Capture the cell that displays the provided text and extract its [x, y] central coordinate. 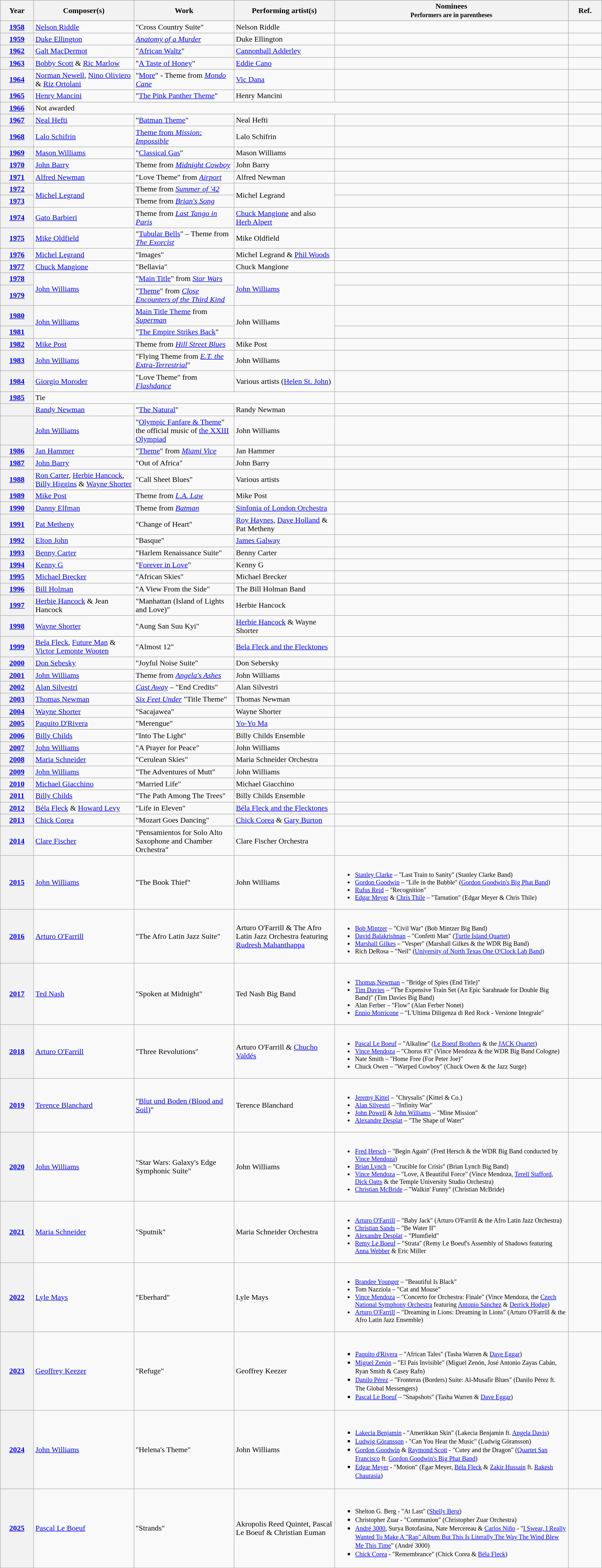
1968 [17, 137]
1997 [17, 605]
"Main Title" from Star Wars [184, 279]
2000 [17, 663]
1975 [17, 238]
"Star Wars: Galaxy's Edge Symphonic Suite" [184, 1166]
1959 [17, 39]
Theme from Hill Street Blues [184, 344]
Eddie Cano [284, 63]
"Olympic Fanfare & Theme" the official music of the XXIII Olympiad [184, 430]
1963 [17, 63]
Theme from Batman [184, 508]
2007 [17, 748]
2006 [17, 736]
NomineesPerformers are in parentheses [451, 11]
2008 [17, 760]
"Almost 12" [184, 646]
"Married Life" [184, 784]
1989 [17, 496]
1999 [17, 646]
1992 [17, 541]
1969 [17, 153]
Elton John [84, 541]
Danny Elfman [84, 508]
"Flying Theme from E.T. the Extra-Terrestrial" [184, 361]
1965 [17, 96]
Pat Metheny [84, 524]
"African Waltz" [184, 51]
"Love Theme" from Airport [184, 177]
1996 [17, 589]
2014 [17, 841]
Theme from Summer of '42 [184, 189]
"Sputnik" [184, 1232]
"The Book Thief" [184, 882]
Paquito D'Rivera [84, 724]
Bill Holman [84, 589]
2021 [17, 1232]
2016 [17, 936]
Akropolis Reed Quintet, Pascal Le Boeuf & Christian Euman [284, 1528]
1979 [17, 295]
1995 [17, 577]
"Basque" [184, 541]
Various artists [284, 479]
"Helena's Theme" [184, 1450]
"Pensamientos for Solo Alto Saxophone and Chamber Orchestra" [184, 841]
Chick Corea [84, 820]
The Bill Holman Band [284, 589]
1986 [17, 451]
"Images" [184, 255]
"The Empire Strikes Back" [184, 332]
Theme from Midnight Cowboy [184, 165]
1978 [17, 279]
1977 [17, 267]
Bela Fleck and the Flecktones [284, 646]
Anatomy of a Murder [184, 39]
Chick Corea & Gary Burton [284, 820]
"Aung San Suu Kyi" [184, 626]
1970 [17, 165]
Gato Barbieri [84, 218]
"The Afro Latin Jazz Suite" [184, 936]
Clare Fischer Orchestra [284, 841]
"A Prayer for Peace" [184, 748]
Composer(s) [84, 11]
"Love Theme" from Flashdance [184, 381]
Cast Away – "End Credits" [184, 687]
2009 [17, 772]
2019 [17, 1105]
Herbie Hancock & Wayne Shorter [284, 626]
"Blut und Boden (Blood and Soil)" [184, 1105]
1998 [17, 626]
"Bellavia" [184, 267]
"Theme" from Miami Vice [184, 451]
2010 [17, 784]
1973 [17, 201]
Work [184, 11]
James Galway [284, 541]
Ted Nash Big Band [284, 994]
2002 [17, 687]
Theme from Mission: Impossible [184, 137]
Giorgio Moroder [84, 381]
"Tubular Bells" – Theme from The Exorcist [184, 238]
Bela Fleck, Future Man & Victor Lemonte Wooten [84, 646]
Ted Nash [84, 994]
"Sacajawea" [184, 711]
Six Feet Under "Title Theme" [184, 699]
1962 [17, 51]
Sinfonia of London Orchestra [284, 508]
1994 [17, 565]
1972 [17, 189]
Béla Fleck & Howard Levy [84, 808]
2017 [17, 994]
2022 [17, 1297]
Tie [184, 397]
2023 [17, 1371]
2001 [17, 675]
1966 [17, 108]
Béla Fleck and the Flecktones [284, 808]
"Manhattan (Island of Lights and Love)" [184, 605]
Roy Haynes, Dave Holland & Pat Metheny [284, 524]
1980 [17, 316]
"Refuge" [184, 1371]
Various artists (Helen St. John) [284, 381]
"Cerulean Skies" [184, 760]
Clare Fischer [84, 841]
1976 [17, 255]
1984 [17, 381]
Year [17, 11]
"Life in Eleven" [184, 808]
Cannonball Adderley [284, 51]
Norman Newell, Nino Oliviero & Riz Ortolani [84, 79]
Pascal Le Boeuf [84, 1528]
"The Path Among The Trees" [184, 796]
"Theme" from Close Encounters of the Third Kind [184, 295]
Main Title Theme from Superman [184, 316]
1958 [17, 27]
1971 [17, 177]
2020 [17, 1166]
"Forever in Love" [184, 565]
1964 [17, 79]
1982 [17, 344]
Theme from Brian's Song [184, 201]
1988 [17, 479]
"Into The Light" [184, 736]
"Eberhard" [184, 1297]
Arturo O'Farrill & Chucho Valdés [284, 1051]
Theme from Angela's Ashes [184, 675]
2013 [17, 820]
1987 [17, 463]
"Call Sheet Blues" [184, 479]
1981 [17, 332]
"Classical Gas" [184, 153]
1990 [17, 508]
Performing artist(s) [284, 11]
Theme from Last Tango in Paris [184, 218]
1974 [17, 218]
Chuck Mangione and also Herb Alpert [284, 218]
"Change of Heart" [184, 524]
1967 [17, 120]
Ron Carter, Herbie Hancock, Billy Higgins & Wayne Shorter [84, 479]
"Strands" [184, 1528]
1993 [17, 553]
"More" - Theme from Mondo Cane [184, 79]
"Mozart Goes Dancing" [184, 820]
2011 [17, 796]
2012 [17, 808]
2004 [17, 711]
"Spoken at Midnight" [184, 994]
Don Sebesky [84, 663]
2025 [17, 1528]
"African Skies" [184, 577]
Yo-Yo Ma [284, 724]
"The Adventures of Mutt" [184, 772]
2015 [17, 882]
"Three Revolutions" [184, 1051]
Vic Dana [284, 79]
Michel Legrand & Phil Woods [284, 255]
"Batman Theme" [184, 120]
Ref. [585, 11]
"A View From the Side" [184, 589]
"Harlem Renaissance Suite" [184, 553]
Don Sebersky [284, 663]
"The Pink Panther Theme" [184, 96]
Arturo O'Farrill & The Afro Latin Jazz Orchestra featuring Rudresh Mahanthappa [284, 936]
2003 [17, 699]
"Cross Country Suite" [184, 27]
2018 [17, 1051]
1991 [17, 524]
1985 [17, 397]
Galt MacDermot [84, 51]
Theme from L.A. Law [184, 496]
2005 [17, 724]
"Joyful Noise Suite" [184, 663]
"Out of Africa" [184, 463]
"The Natural" [184, 410]
Herbie Hancock & Jean Hancock [84, 605]
Herbie Hancock [284, 605]
"Merengue" [184, 724]
Not awarded [301, 108]
"A Taste of Honey" [184, 63]
1983 [17, 361]
2024 [17, 1450]
Bobby Scott & Ric Marlow [84, 63]
